Find where the given text appears and provide that cell's center as (X, Y) coordinate. 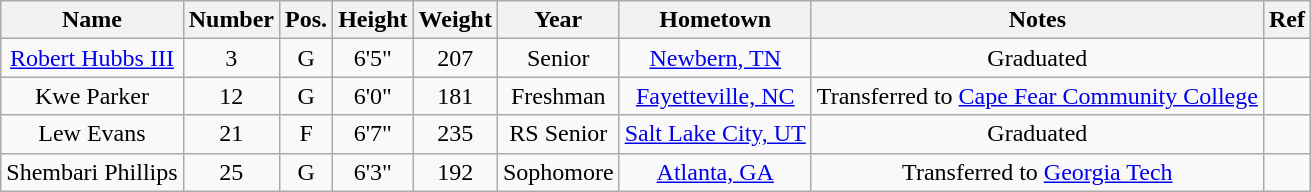
6'7" (373, 134)
6'3" (373, 172)
25 (231, 172)
Fayetteville, NC (715, 96)
Newbern, TN (715, 58)
235 (455, 134)
21 (231, 134)
Hometown (715, 20)
Senior (558, 58)
Height (373, 20)
Number (231, 20)
Robert Hubbs III (92, 58)
6'0" (373, 96)
F (306, 134)
192 (455, 172)
3 (231, 58)
181 (455, 96)
Year (558, 20)
Freshman (558, 96)
Ref (1286, 20)
Name (92, 20)
Atlanta, GA (715, 172)
12 (231, 96)
Lew Evans (92, 134)
Transferred to Georgia Tech (1037, 172)
Pos. (306, 20)
Weight (455, 20)
Shembari Phillips (92, 172)
6'5" (373, 58)
207 (455, 58)
Salt Lake City, UT (715, 134)
Transferred to Cape Fear Community College (1037, 96)
Notes (1037, 20)
RS Senior (558, 134)
Sophomore (558, 172)
Kwe Parker (92, 96)
